Search for the cell housing the specified text and yield its [X, Y] center coordinate. 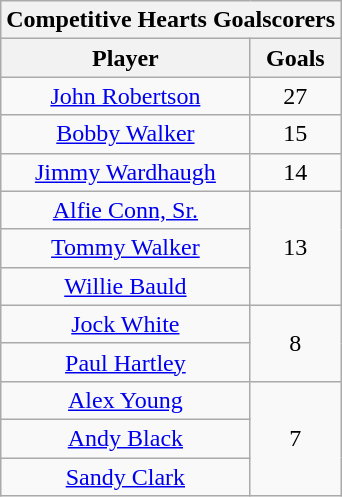
Andy Black [126, 438]
John Robertson [126, 96]
Competitive Hearts Goalscorers [171, 20]
Player [126, 58]
8 [296, 343]
Paul Hartley [126, 362]
14 [296, 172]
7 [296, 438]
Tommy Walker [126, 248]
27 [296, 96]
Alex Young [126, 400]
Goals [296, 58]
Alfie Conn, Sr. [126, 210]
Jimmy Wardhaugh [126, 172]
15 [296, 134]
Bobby Walker [126, 134]
13 [296, 248]
Jock White [126, 324]
Sandy Clark [126, 477]
Willie Bauld [126, 286]
